Output the [X, Y] coordinate of the center of the cell containing the given text.  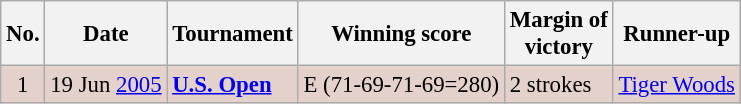
U.S. Open [232, 85]
2 strokes [558, 85]
Date [106, 34]
Tiger Woods [676, 85]
E (71-69-71-69=280) [401, 85]
1 [23, 85]
No. [23, 34]
Runner-up [676, 34]
Margin ofvictory [558, 34]
19 Jun 2005 [106, 85]
Tournament [232, 34]
Winning score [401, 34]
